Capture the cell that displays the provided text and extract its (x, y) central coordinate. 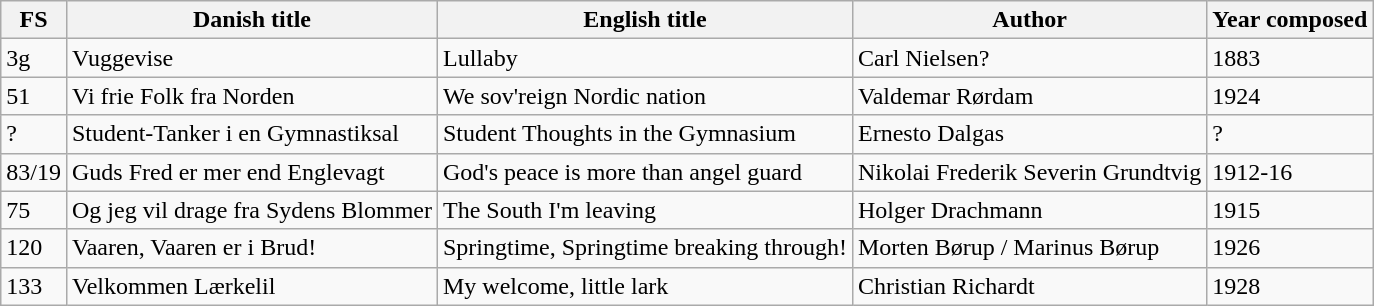
Carl Nielsen? (1029, 58)
120 (34, 248)
Student Thoughts in the Gymnasium (644, 134)
Danish title (252, 20)
Springtime, Springtime breaking through! (644, 248)
51 (34, 96)
Guds Fred er mer end Englevagt (252, 172)
75 (34, 210)
1928 (1290, 286)
1912-16 (1290, 172)
Vuggevise (252, 58)
Og jeg vil drage fra Sydens Blommer (252, 210)
Valdemar Rørdam (1029, 96)
Ernesto Dalgas (1029, 134)
Morten Børup / Marinus Børup (1029, 248)
1883 (1290, 58)
133 (34, 286)
English title (644, 20)
Lullaby (644, 58)
Velkommen Lærkelil (252, 286)
1926 (1290, 248)
83/19 (34, 172)
Author (1029, 20)
My welcome, little lark (644, 286)
Vaaren, Vaaren er i Brud! (252, 248)
We sov'reign Nordic nation (644, 96)
Year composed (1290, 20)
God's peace is more than angel guard (644, 172)
1924 (1290, 96)
FS (34, 20)
3g (34, 58)
1915 (1290, 210)
Holger Drachmann (1029, 210)
Christian Richardt (1029, 286)
Student-Tanker i en Gymnastiksal (252, 134)
Nikolai Frederik Severin Grundtvig (1029, 172)
The South I'm leaving (644, 210)
Vi frie Folk fra Norden (252, 96)
